From the cell containing the given text, extract its center point as (X, Y) coordinate. 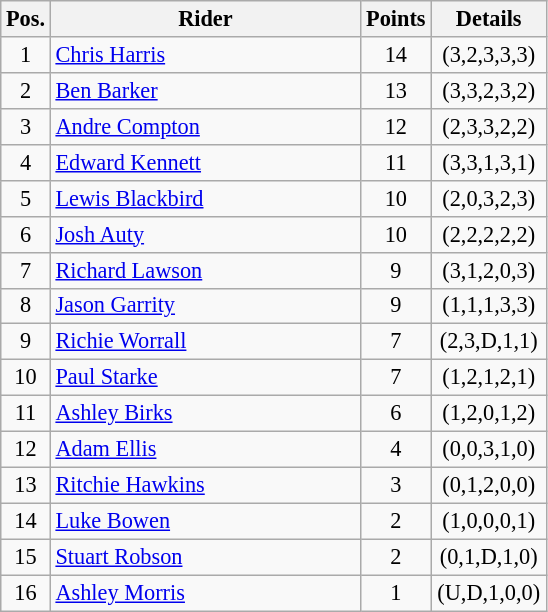
Jason Garrity (205, 306)
(0,0,3,1,0) (488, 450)
(3,3,2,3,2) (488, 90)
Ritchie Hawkins (205, 485)
Josh Auty (205, 234)
(U,D,1,0,0) (488, 593)
(3,3,1,3,1) (488, 162)
Luke Bowen (205, 521)
(1,2,0,1,2) (488, 414)
15 (26, 557)
5 (26, 198)
Details (488, 19)
Richard Lawson (205, 270)
Ashley Morris (205, 593)
Edward Kennett (205, 162)
Paul Starke (205, 378)
Ben Barker (205, 90)
Richie Worrall (205, 342)
(3,1,2,0,3) (488, 270)
Lewis Blackbird (205, 198)
Points (396, 19)
(3,2,3,3,3) (488, 55)
(2,3,3,2,2) (488, 126)
(0,1,D,1,0) (488, 557)
Stuart Robson (205, 557)
(2,0,3,2,3) (488, 198)
16 (26, 593)
Andre Compton (205, 126)
(1,0,0,0,1) (488, 521)
Rider (205, 19)
Adam Ellis (205, 450)
(2,3,D,1,1) (488, 342)
(1,2,1,2,1) (488, 378)
(1,1,1,3,3) (488, 306)
Ashley Birks (205, 414)
Pos. (26, 19)
8 (26, 306)
Chris Harris (205, 55)
(2,2,2,2,2) (488, 234)
(0,1,2,0,0) (488, 485)
